Find where the given text appears and provide that cell's center as [x, y] coordinate. 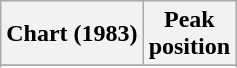
Peakposition [189, 34]
Chart (1983) [72, 34]
